Determine the [x, y] coordinate at the center of the cell enclosing the given text.  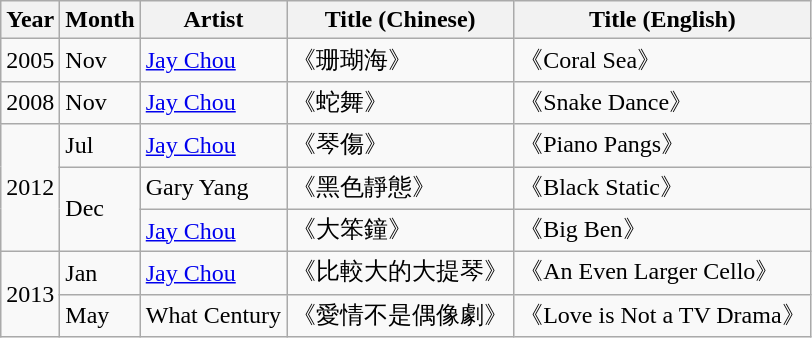
2013 [30, 294]
Title (Chinese) [400, 20]
2012 [30, 188]
Jul [100, 146]
《愛情不是偶像劇》 [400, 316]
Dec [100, 208]
《大笨鐘》 [400, 230]
《An Even Larger Cello》 [662, 274]
Jan [100, 274]
《Snake Dance》 [662, 102]
What Century [213, 316]
Artist [213, 20]
Gary Yang [213, 188]
2008 [30, 102]
《Black Static》 [662, 188]
《Love is Not a TV Drama》 [662, 316]
《比較大的大提琴》 [400, 274]
2005 [30, 60]
May [100, 316]
《琴傷》 [400, 146]
Year [30, 20]
Month [100, 20]
Title (English) [662, 20]
《珊瑚海》 [400, 60]
《Big Ben》 [662, 230]
《Coral Sea》 [662, 60]
《黑色靜態》 [400, 188]
《Piano Pangs》 [662, 146]
《蛇舞》 [400, 102]
